Find where the given text appears and provide that cell's center as (X, Y) coordinate. 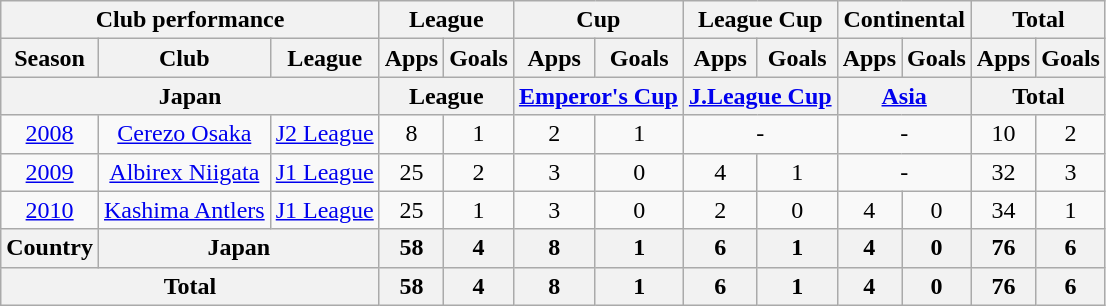
Cup (598, 20)
2010 (50, 210)
Emperor's Cup (598, 96)
Albirex Niigata (184, 172)
2009 (50, 172)
2008 (50, 134)
32 (1003, 172)
J.League Cup (760, 96)
34 (1003, 210)
Season (50, 58)
Club performance (190, 20)
Cerezo Osaka (184, 134)
League Cup (760, 20)
Kashima Antlers (184, 210)
Continental (904, 20)
Asia (904, 96)
10 (1003, 134)
J2 League (324, 134)
Country (50, 248)
Club (184, 58)
